Identify which cell holds the provided text, then report its (x, y) central coordinate. 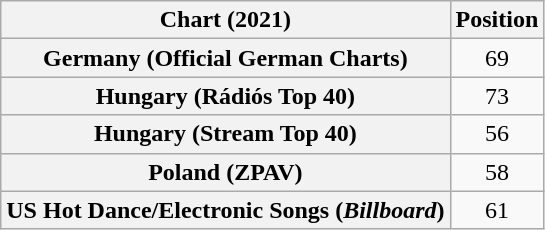
Position (497, 20)
58 (497, 172)
Hungary (Rádiós Top 40) (226, 96)
56 (497, 134)
Chart (2021) (226, 20)
Hungary (Stream Top 40) (226, 134)
73 (497, 96)
69 (497, 58)
Poland (ZPAV) (226, 172)
61 (497, 210)
Germany (Official German Charts) (226, 58)
US Hot Dance/Electronic Songs (Billboard) (226, 210)
